Scan for the cell matching the given text and deliver its (x, y) coordinate at center. 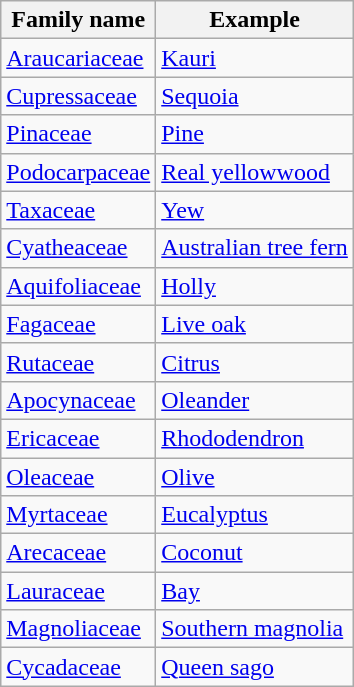
Taxaceae (78, 210)
Fagaceae (78, 324)
Araucariaceae (78, 58)
Cyatheaceae (78, 248)
Myrtaceae (78, 515)
Queen sago (255, 667)
Real yellowwood (255, 172)
Cupressaceae (78, 96)
Pinaceae (78, 134)
Rutaceae (78, 362)
Apocynaceae (78, 400)
Sequoia (255, 96)
Yew (255, 210)
Southern magnolia (255, 629)
Olive (255, 477)
Oleander (255, 400)
Example (255, 20)
Live oak (255, 324)
Coconut (255, 553)
Oleaceae (78, 477)
Podocarpaceae (78, 172)
Australian tree fern (255, 248)
Pine (255, 134)
Aquifoliaceae (78, 286)
Holly (255, 286)
Lauraceae (78, 591)
Bay (255, 591)
Kauri (255, 58)
Magnoliaceae (78, 629)
Ericaceae (78, 438)
Arecaceae (78, 553)
Cycadaceae (78, 667)
Rhododendron (255, 438)
Citrus (255, 362)
Eucalyptus (255, 515)
Family name (78, 20)
